Output the [x, y] coordinate of the center of the cell containing the given text.  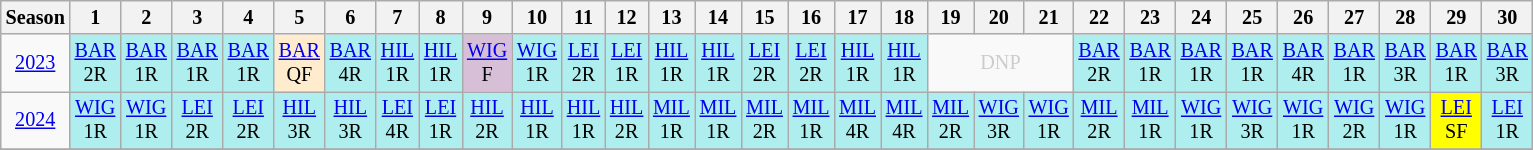
15 [764, 18]
14 [718, 18]
DNP [1000, 63]
19 [950, 18]
27 [1354, 18]
7 [398, 18]
6 [350, 18]
1 [96, 18]
29 [1456, 18]
Season [36, 18]
2023 [36, 63]
LEI4R [398, 121]
12 [626, 18]
17 [858, 18]
20 [999, 18]
21 [1049, 18]
WIGF [487, 63]
23 [1150, 18]
16 [812, 18]
22 [1100, 18]
24 [1202, 18]
2 [146, 18]
BARQF [300, 63]
8 [440, 18]
3 [198, 18]
LEISF [1456, 121]
9 [487, 18]
26 [1304, 18]
13 [672, 18]
25 [1252, 18]
5 [300, 18]
WIG2R [1354, 121]
4 [248, 18]
11 [584, 18]
28 [1406, 18]
30 [1508, 18]
18 [904, 18]
2024 [36, 121]
10 [537, 18]
